Find where the given text appears and provide that cell's center as (x, y) coordinate. 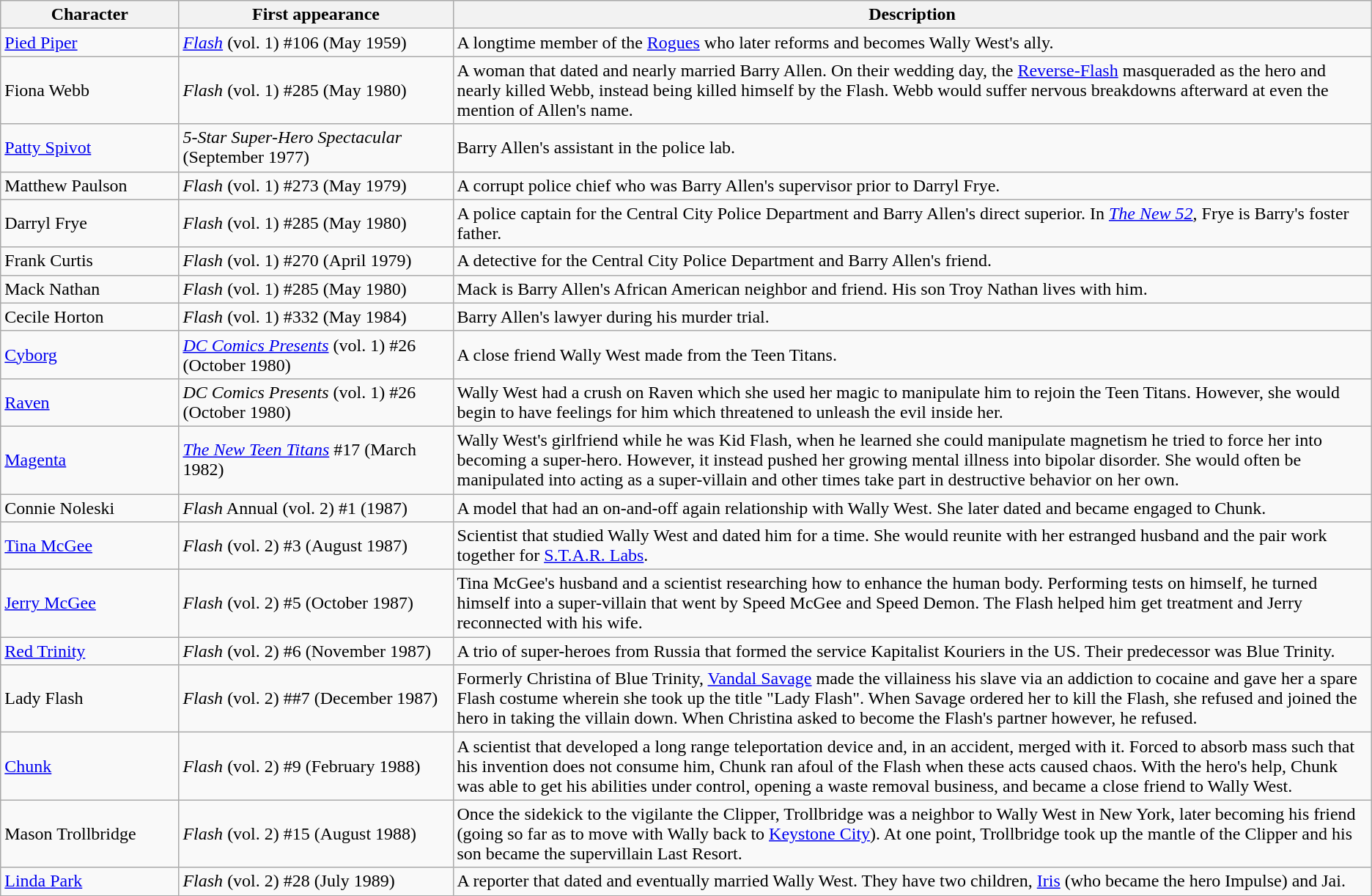
Mason Trollbridge (89, 834)
Character (89, 15)
Mack is Barry Allen's African American neighbor and friend. His son Troy Nathan lives with him. (912, 289)
Matthew Paulson (89, 186)
Flash (vol. 1) #332 (May 1984) (316, 317)
Connie Noleski (89, 508)
Tina McGee (89, 546)
Cyborg (89, 355)
Mack Nathan (89, 289)
Flash (vol. 2) #9 (February 1988) (316, 766)
Chunk (89, 766)
Flash (vol. 2) #5 (October 1987) (316, 603)
Flash (vol. 1) #106 (May 1959) (316, 43)
Flash (vol. 2) ##7 (December 1987) (316, 699)
Linda Park (89, 881)
Raven (89, 402)
A model that had an on-and-off again relationship with Wally West. She later dated and became engaged to Chunk. (912, 508)
Flash (vol. 2) #6 (November 1987) (316, 651)
Frank Curtis (89, 261)
A reporter that dated and eventually married Wally West. They have two children, Iris (who became the hero Impulse) and Jai. (912, 881)
Barry Allen's lawyer during his murder trial. (912, 317)
Flash (vol. 2) #15 (August 1988) (316, 834)
Flash (vol. 1) #270 (April 1979) (316, 261)
A detective for the Central City Police Department and Barry Allen's friend. (912, 261)
Flash (vol. 2) #28 (July 1989) (316, 881)
Red Trinity (89, 651)
Darryl Frye (89, 223)
Patty Spivot (89, 148)
Cecile Horton (89, 317)
A longtime member of the Rogues who later reforms and becomes Wally West's ally. (912, 43)
Lady Flash (89, 699)
First appearance (316, 15)
Flash (vol. 2) #3 (August 1987) (316, 546)
Flash Annual (vol. 2) #1 (1987) (316, 508)
Description (912, 15)
Jerry McGee (89, 603)
Flash (vol. 1) #273 (May 1979) (316, 186)
A close friend Wally West made from the Teen Titans. (912, 355)
Barry Allen's assistant in the police lab. (912, 148)
A police captain for the Central City Police Department and Barry Allen's direct superior. In The New 52, Frye is Barry's foster father. (912, 223)
A corrupt police chief who was Barry Allen's supervisor prior to Darryl Frye. (912, 186)
A trio of super-heroes from Russia that formed the service Kapitalist Kouriers in the US. Their predecessor was Blue Trinity. (912, 651)
Fiona Webb (89, 90)
The New Teen Titans #17 (March 1982) (316, 460)
Pied Piper (89, 43)
5-Star Super-Hero Spectacular (September 1977) (316, 148)
Magenta (89, 460)
